Detect which cell encompasses the target text, then output its (X, Y) center coordinate. 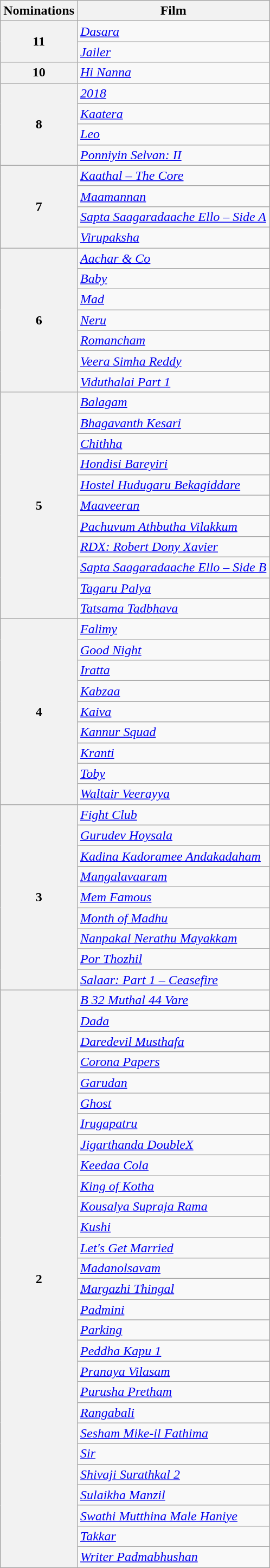
Gurudev Hoysala (173, 835)
Dasara (173, 31)
Leo (173, 134)
Toby (173, 773)
Kaathal – The Core (173, 175)
Nominations (39, 11)
Ponniyin Selvan: II (173, 155)
Parking (173, 1330)
Hostel Hudugaru Bekagiddare (173, 485)
4 (39, 712)
Keedaa Cola (173, 1165)
6 (39, 320)
Kushi (173, 1227)
Mem Famous (173, 897)
Falimy (173, 629)
Padmini (173, 1310)
Sir (173, 1454)
Let's Get Married (173, 1247)
Sulaikha Manzil (173, 1495)
Daredevil Musthafa (173, 1042)
Kabzaa (173, 691)
Purusha Pretham (173, 1392)
Margazhi Thingal (173, 1289)
Takkar (173, 1536)
Tagaru Palya (173, 588)
RDX: Robert Dony Xavier (173, 546)
Bhagavanth Kesari (173, 423)
Chithha (173, 444)
Kaatera (173, 114)
Writer Padmabhushan (173, 1557)
Dada (173, 1021)
Iratta (173, 671)
Corona Papers (173, 1062)
Pranaya Vilasam (173, 1371)
10 (39, 73)
Mad (173, 300)
Rangabali (173, 1413)
7 (39, 206)
Veera Simha Reddy (173, 361)
Aachar & Co (173, 258)
Kranti (173, 753)
Kadina Kadoramee Andakadaham (173, 856)
Film (173, 11)
Sapta Saagaradaache Ello – Side B (173, 567)
Kousalya Supraja Rama (173, 1206)
Kaiva (173, 712)
2 (39, 1279)
11 (39, 42)
Sesham Mike-il Fathima (173, 1433)
Tatsama Tadbhava (173, 609)
Peddha Kapu 1 (173, 1351)
Virupaksha (173, 237)
Romancham (173, 341)
Salaar: Part 1 – Ceasefire (173, 980)
Viduthalai Part 1 (173, 382)
Hondisi Bareyiri (173, 464)
Maaveeran (173, 505)
Shivaji Surathkal 2 (173, 1474)
Garudan (173, 1083)
8 (39, 124)
Baby (173, 279)
Sapta Saagaradaache Ello – Side A (173, 217)
Nanpakal Nerathu Mayakkam (173, 939)
2018 (173, 93)
Jigarthanda DoubleX (173, 1144)
Hi Nanna (173, 73)
Ghost (173, 1103)
Jailer (173, 52)
Neru (173, 320)
Swathi Mutthina Male Haniye (173, 1515)
Madanolsavam (173, 1268)
3 (39, 897)
Maamannan (173, 196)
Por Thozhil (173, 959)
B 32 Muthal 44 Vare (173, 1000)
5 (39, 506)
Waltair Veerayya (173, 794)
Pachuvum Athbutha Vilakkum (173, 526)
King of Kotha (173, 1186)
Irugapatru (173, 1124)
Month of Madhu (173, 918)
Fight Club (173, 815)
Good Night (173, 650)
Kannur Squad (173, 732)
Balagam (173, 402)
Mangalavaaram (173, 876)
